Scan for the cell matching the given text and deliver its (X, Y) coordinate at center. 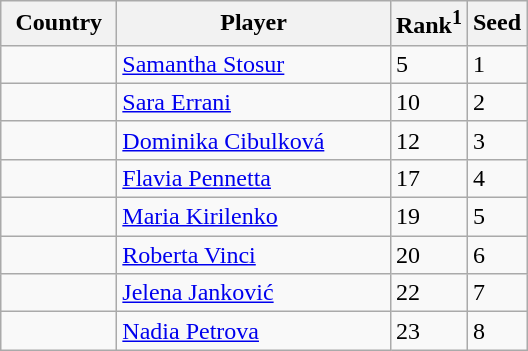
Nadia Petrova (254, 331)
17 (428, 178)
Jelena Janković (254, 293)
Seed (496, 24)
10 (428, 102)
4 (496, 178)
Player (254, 24)
Country (59, 24)
6 (496, 255)
Roberta Vinci (254, 255)
22 (428, 293)
Rank1 (428, 24)
2 (496, 102)
7 (496, 293)
23 (428, 331)
Samantha Stosur (254, 64)
1 (496, 64)
12 (428, 140)
8 (496, 331)
19 (428, 217)
Sara Errani (254, 102)
3 (496, 140)
Dominika Cibulková (254, 140)
Maria Kirilenko (254, 217)
20 (428, 255)
Flavia Pennetta (254, 178)
